Find where the given text appears and provide that cell's center as (x, y) coordinate. 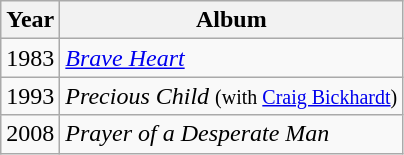
1993 (30, 96)
2008 (30, 134)
Year (30, 20)
1983 (30, 58)
Brave Heart (232, 58)
Precious Child (with Craig Bickhardt) (232, 96)
Prayer of a Desperate Man (232, 134)
Album (232, 20)
